Scan for the cell matching the given text and deliver its (X, Y) coordinate at center. 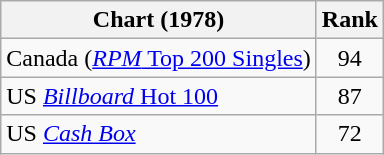
72 (350, 134)
Chart (1978) (159, 20)
87 (350, 96)
94 (350, 58)
Canada (RPM Top 200 Singles) (159, 58)
US Billboard Hot 100 (159, 96)
Rank (350, 20)
US Cash Box (159, 134)
